Return the [X, Y] coordinate for the center point of the cell that contains the specified text.  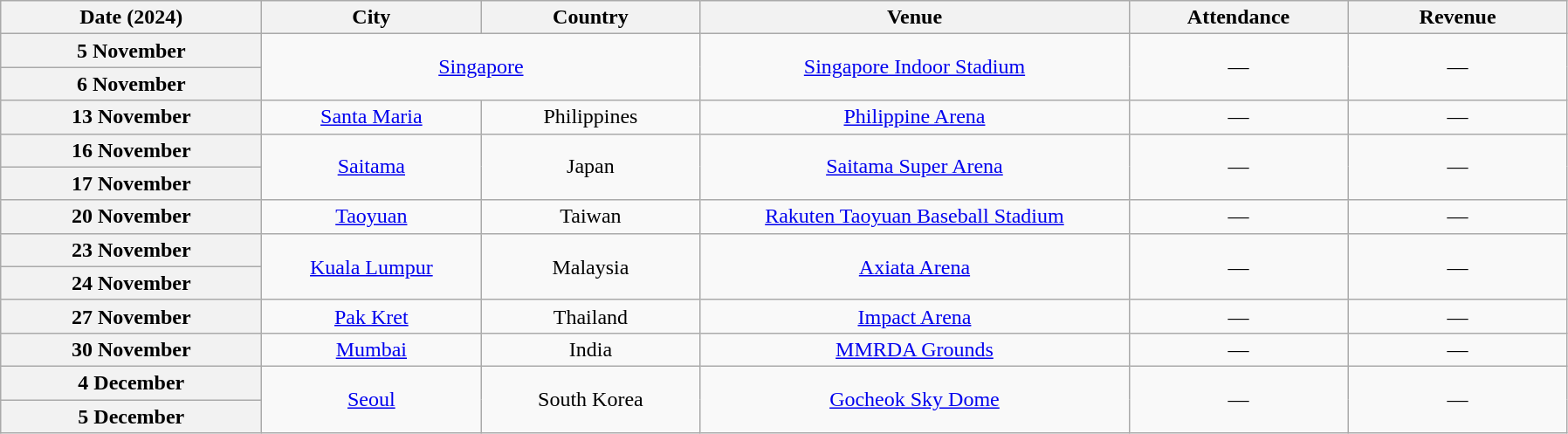
Venue [915, 17]
Mumbai [372, 349]
Malaysia [590, 266]
4 December [131, 382]
Saitama Super Arena [915, 167]
20 November [131, 217]
South Korea [590, 399]
27 November [131, 316]
Singapore Indoor Stadium [915, 67]
City [372, 17]
Axiata Arena [915, 266]
Pak Kret [372, 316]
Kuala Lumpur [372, 266]
5 December [131, 417]
17 November [131, 183]
Saitama [372, 167]
6 November [131, 84]
Date (2024) [131, 17]
Taiwan [590, 217]
30 November [131, 349]
16 November [131, 150]
MMRDA Grounds [915, 349]
Taoyuan [372, 217]
24 November [131, 283]
23 November [131, 250]
Gocheok Sky Dome [915, 399]
Philippines [590, 117]
Country [590, 17]
Revenue [1458, 17]
Singapore [481, 67]
Attendance [1238, 17]
Philippine Arena [915, 117]
13 November [131, 117]
Seoul [372, 399]
5 November [131, 51]
India [590, 349]
Japan [590, 167]
Impact Arena [915, 316]
Thailand [590, 316]
Rakuten Taoyuan Baseball Stadium [915, 217]
Santa Maria [372, 117]
